Locate the cell with the specified text and output its [x, y] center coordinate. 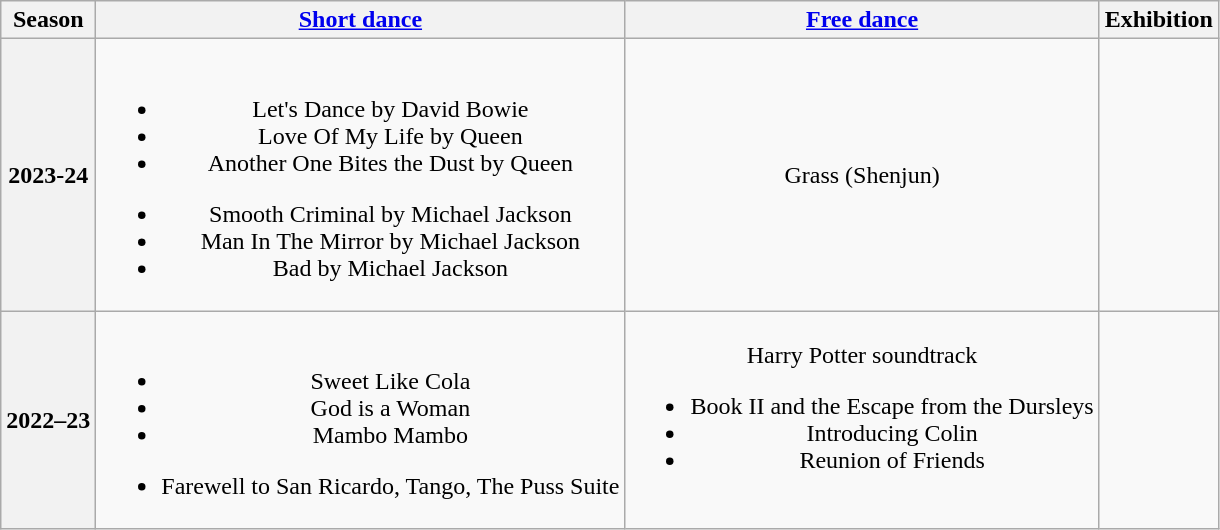
Exhibition [1158, 20]
Grass (Shenjun) [862, 175]
Harry Potter soundtrackBook II and the Escape from the DursleysIntroducing ColinReunion of Friends [862, 420]
Season [48, 20]
Free dance [862, 20]
Sweet Like Cola God is a Woman Mambo Mambo Farewell to San Ricardo, Tango, The Puss Suite [360, 420]
2022–23 [48, 420]
2023-24 [48, 175]
Short dance [360, 20]
